Scan for the cell matching the given text and deliver its (x, y) coordinate at center. 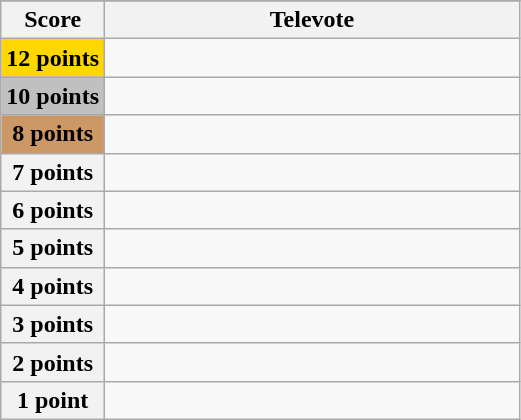
8 points (53, 134)
7 points (53, 172)
3 points (53, 324)
Televote (312, 20)
10 points (53, 96)
1 point (53, 400)
2 points (53, 362)
4 points (53, 286)
Score (53, 20)
6 points (53, 210)
5 points (53, 248)
12 points (53, 58)
